Scan for the cell matching the given text and deliver its (X, Y) coordinate at center. 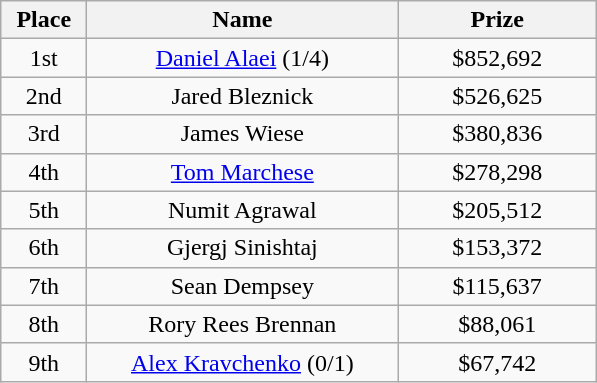
$115,637 (498, 286)
Alex Kravchenko (0/1) (242, 362)
7th (44, 286)
8th (44, 324)
$278,298 (498, 172)
James Wiese (242, 134)
4th (44, 172)
$88,061 (498, 324)
Sean Dempsey (242, 286)
Prize (498, 20)
$526,625 (498, 96)
Gjergj Sinishtaj (242, 248)
Tom Marchese (242, 172)
6th (44, 248)
Numit Agrawal (242, 210)
9th (44, 362)
Place (44, 20)
Jared Bleznick (242, 96)
Rory Rees Brennan (242, 324)
$67,742 (498, 362)
Daniel Alaei (1/4) (242, 58)
$153,372 (498, 248)
Name (242, 20)
5th (44, 210)
1st (44, 58)
2nd (44, 96)
3rd (44, 134)
$380,836 (498, 134)
$852,692 (498, 58)
$205,512 (498, 210)
